Determine the (X, Y) coordinate at the center of the cell enclosing the given text.  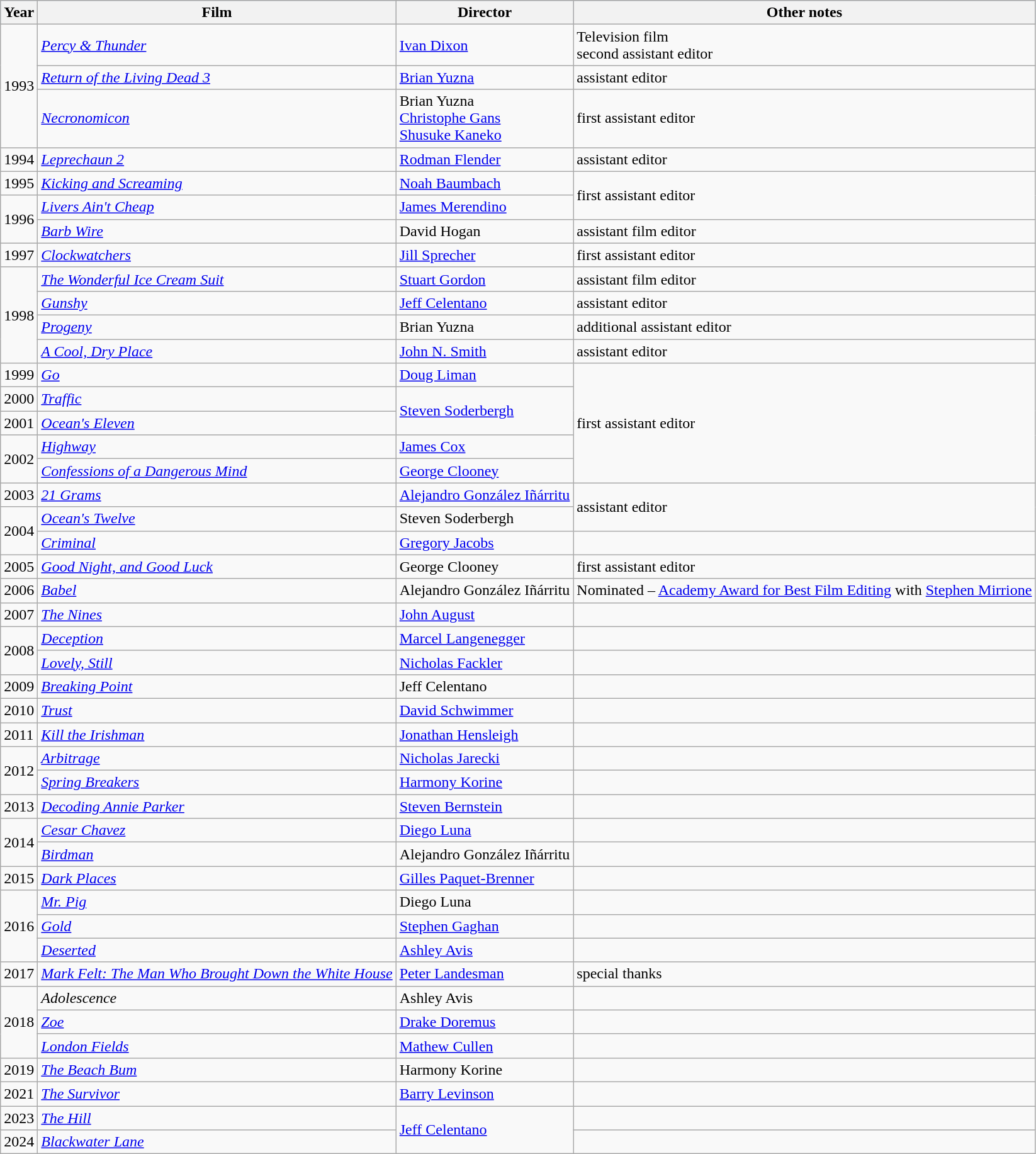
The Hill (217, 1117)
2013 (19, 806)
2024 (19, 1142)
Mr. Pig (217, 902)
The Nines (217, 614)
Lovely, Still (217, 662)
Other notes (804, 13)
Deception (217, 638)
Cesar Chavez (217, 830)
2023 (19, 1117)
Nicholas Fackler (485, 662)
Barb Wire (217, 231)
2016 (19, 926)
Television filmsecond assistant editor (804, 45)
Adolescence (217, 998)
1999 (19, 375)
Mark Felt: The Man Who Brought Down the White House (217, 974)
Birdman (217, 854)
Clockwatchers (217, 255)
1998 (19, 315)
Stephen Gaghan (485, 926)
2000 (19, 399)
Stuart Gordon (485, 279)
Film (217, 13)
Blackwater Lane (217, 1142)
Good Night, and Good Luck (217, 567)
Barry Levinson (485, 1094)
Livers Ain't Cheap (217, 207)
2015 (19, 878)
2001 (19, 423)
Gunshy (217, 303)
Decoding Annie Parker (217, 806)
London Fields (217, 1046)
1996 (19, 219)
2012 (19, 771)
Steven Bernstein (485, 806)
Criminal (217, 543)
Kicking and Screaming (217, 183)
Ocean's Eleven (217, 423)
Progeny (217, 327)
The Beach Bum (217, 1070)
2011 (19, 735)
1997 (19, 255)
Necronomicon (217, 118)
Peter Landesman (485, 974)
2019 (19, 1070)
Traffic (217, 399)
Jill Sprecher (485, 255)
2017 (19, 974)
Brian YuznaChristophe GansShusuke Kaneko (485, 118)
Breaking Point (217, 686)
special thanks (804, 974)
2010 (19, 710)
Jonathan Hensleigh (485, 735)
Marcel Langenegger (485, 638)
Gold (217, 926)
Return of the Living Dead 3 (217, 77)
David Schwimmer (485, 710)
Ivan Dixon (485, 45)
James Cox (485, 447)
2007 (19, 614)
Nicholas Jarecki (485, 759)
Mathew Cullen (485, 1046)
Rodman Flender (485, 159)
additional assistant editor (804, 327)
Deserted (217, 950)
2009 (19, 686)
1994 (19, 159)
Confessions of a Dangerous Mind (217, 471)
21 Grams (217, 495)
The Survivor (217, 1094)
Year (19, 13)
1995 (19, 183)
Go (217, 375)
2004 (19, 531)
2014 (19, 842)
Dark Places (217, 878)
Kill the Irishman (217, 735)
2005 (19, 567)
2018 (19, 1022)
The Wonderful Ice Cream Suit (217, 279)
Nominated – Academy Award for Best Film Editing with Stephen Mirrione (804, 591)
David Hogan (485, 231)
Noah Baumbach (485, 183)
2006 (19, 591)
Doug Liman (485, 375)
Ocean's Twelve (217, 519)
Gilles Paquet-Brenner (485, 878)
Trust (217, 710)
Leprechaun 2 (217, 159)
Arbitrage (217, 759)
1993 (19, 86)
2002 (19, 459)
2021 (19, 1094)
Drake Doremus (485, 1022)
Gregory Jacobs (485, 543)
2008 (19, 650)
Highway (217, 447)
James Merendino (485, 207)
Zoe (217, 1022)
Spring Breakers (217, 783)
John August (485, 614)
John N. Smith (485, 351)
2003 (19, 495)
A Cool, Dry Place (217, 351)
Director (485, 13)
Percy & Thunder (217, 45)
Babel (217, 591)
